From the cell containing the given text, extract its center point as (X, Y) coordinate. 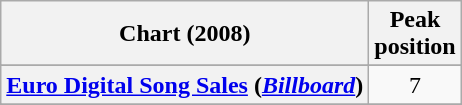
Euro Digital Song Sales (Billboard) (185, 85)
Peakposition (415, 34)
Chart (2008) (185, 34)
7 (415, 85)
